Locate the cell with the specified text and output its [X, Y] center coordinate. 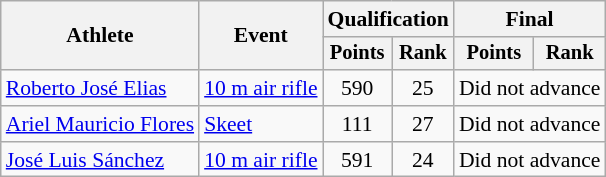
10 m air rifle [260, 88]
Roberto José Elias [100, 88]
Ariel Mauricio Flores [100, 124]
111 [358, 124]
Athlete [100, 36]
27 [423, 124]
Event [260, 36]
Qualification [388, 19]
Skeet [260, 124]
590 [358, 88]
Final [530, 19]
25 [423, 88]
